Identify which cell holds the provided text, then report its [X, Y] central coordinate. 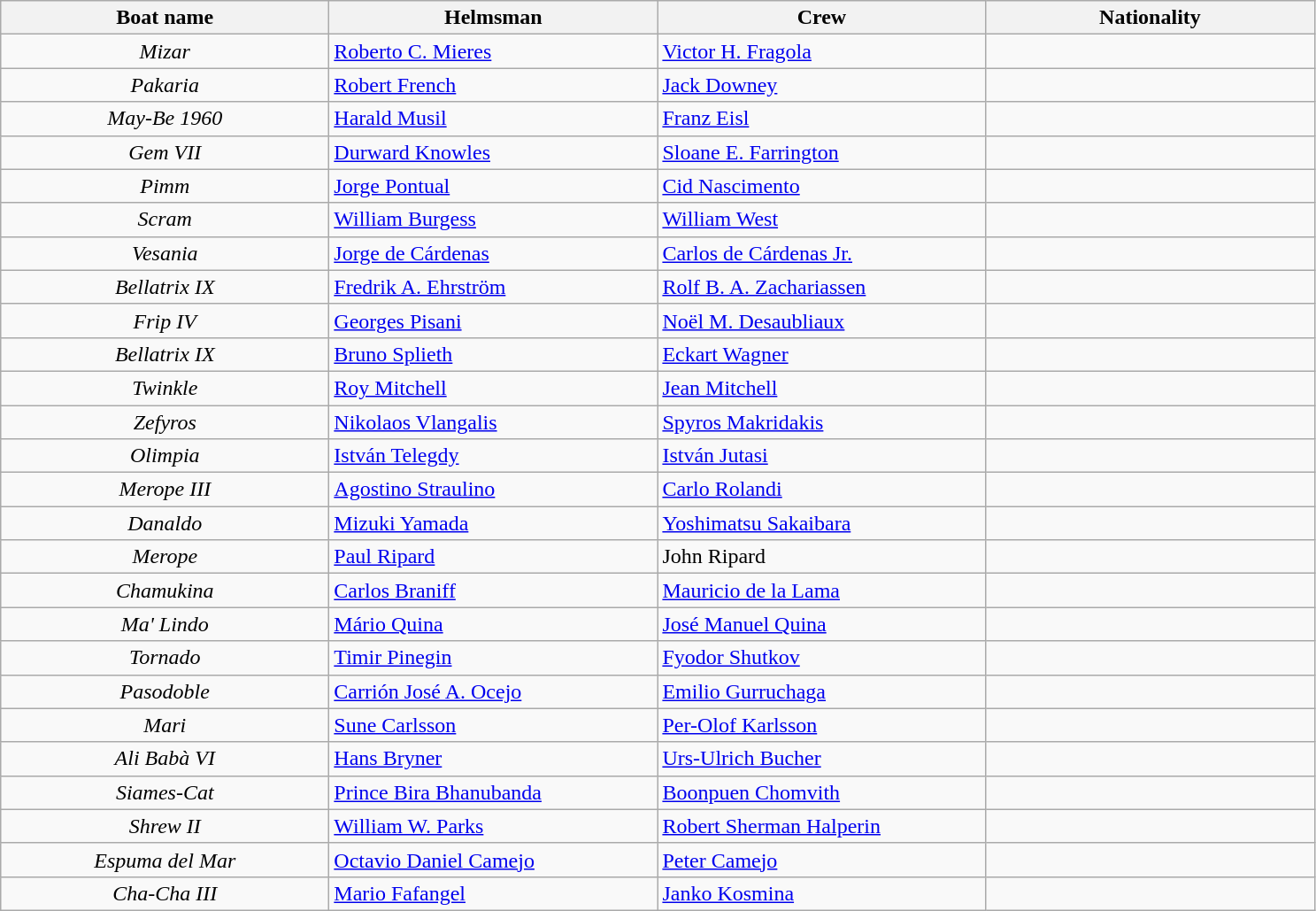
John Ripard [821, 557]
Zefyros [165, 422]
Robert Sherman Halperin [821, 826]
Harald Musil [494, 119]
Timir Pinegin [494, 658]
Olimpia [165, 456]
Spyros Makridakis [821, 422]
Octavio Daniel Camejo [494, 860]
Espuma del Mar [165, 860]
Paul Ripard [494, 557]
Rolf B. A. Zachariassen [821, 287]
Merope III [165, 490]
Carlos de Cárdenas Jr. [821, 253]
May-Be 1960 [165, 119]
Jorge de Cárdenas [494, 253]
Per-Olof Karlsson [821, 725]
Carrión José A. Ocejo [494, 691]
Chamukina [165, 591]
Frip IV [165, 320]
William Burgess [494, 220]
Jorge Pontual [494, 186]
Cha-Cha III [165, 893]
Nationality [1151, 18]
Sune Carlsson [494, 725]
Ma' Lindo [165, 624]
Durward Knowles [494, 152]
Mari [165, 725]
Hans Bryner [494, 759]
Danaldo [165, 523]
Victor H. Fragola [821, 51]
Cid Nascimento [821, 186]
Eckart Wagner [821, 354]
Crew [821, 18]
José Manuel Quina [821, 624]
Noël M. Desaubliaux [821, 320]
Pasodoble [165, 691]
Boonpuen Chomvith [821, 792]
Georges Pisani [494, 320]
Mauricio de la Lama [821, 591]
Siames-Cat [165, 792]
Tornado [165, 658]
Yoshimatsu Sakaibara [821, 523]
Mizuki Yamada [494, 523]
István Jutasi [821, 456]
Mizar [165, 51]
Merope [165, 557]
Prince Bira Bhanubanda [494, 792]
Gem VII [165, 152]
Sloane E. Farrington [821, 152]
Carlos Braniff [494, 591]
Nikolaos Vlangalis [494, 422]
Twinkle [165, 388]
Jean Mitchell [821, 388]
Scram [165, 220]
William W. Parks [494, 826]
Peter Camejo [821, 860]
Helmsman [494, 18]
Fyodor Shutkov [821, 658]
Robert French [494, 85]
Shrew II [165, 826]
Agostino Straulino [494, 490]
Carlo Rolandi [821, 490]
Jack Downey [821, 85]
Emilio Gurruchaga [821, 691]
Roy Mitchell [494, 388]
Janko Kosmina [821, 893]
Ali Babà VI [165, 759]
Pimm [165, 186]
Franz Eisl [821, 119]
Mário Quina [494, 624]
Urs-Ulrich Bucher [821, 759]
Vesania [165, 253]
Fredrik A. Ehrström [494, 287]
Mario Fafangel [494, 893]
Pakaria [165, 85]
Roberto C. Mieres [494, 51]
William West [821, 220]
Boat name [165, 18]
István Telegdy [494, 456]
Bruno Splieth [494, 354]
